Output the (X, Y) coordinate of the center of the cell containing the given text.  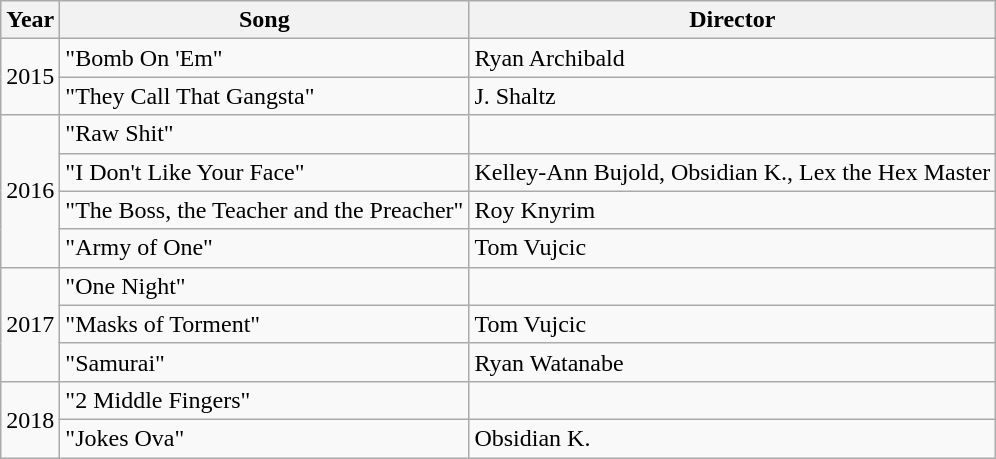
"One Night" (264, 286)
Obsidian K. (732, 438)
J. Shaltz (732, 96)
Ryan Archibald (732, 58)
Ryan Watanabe (732, 362)
"I Don't Like Your Face" (264, 172)
"2 Middle Fingers" (264, 400)
Song (264, 20)
"The Boss, the Teacher and the Preacher" (264, 210)
"Raw Shit" (264, 134)
"They Call That Gangsta" (264, 96)
"Bomb On 'Em" (264, 58)
Roy Knyrim (732, 210)
2018 (30, 419)
"Jokes Ova" (264, 438)
2016 (30, 191)
"Masks of Torment" (264, 324)
Director (732, 20)
"Samurai" (264, 362)
2017 (30, 324)
Kelley-Ann Bujold, Obsidian K., Lex the Hex Master (732, 172)
"Army of One" (264, 248)
Year (30, 20)
2015 (30, 77)
